Extract the (x, y) coordinate from the center of the cell holding the provided text.  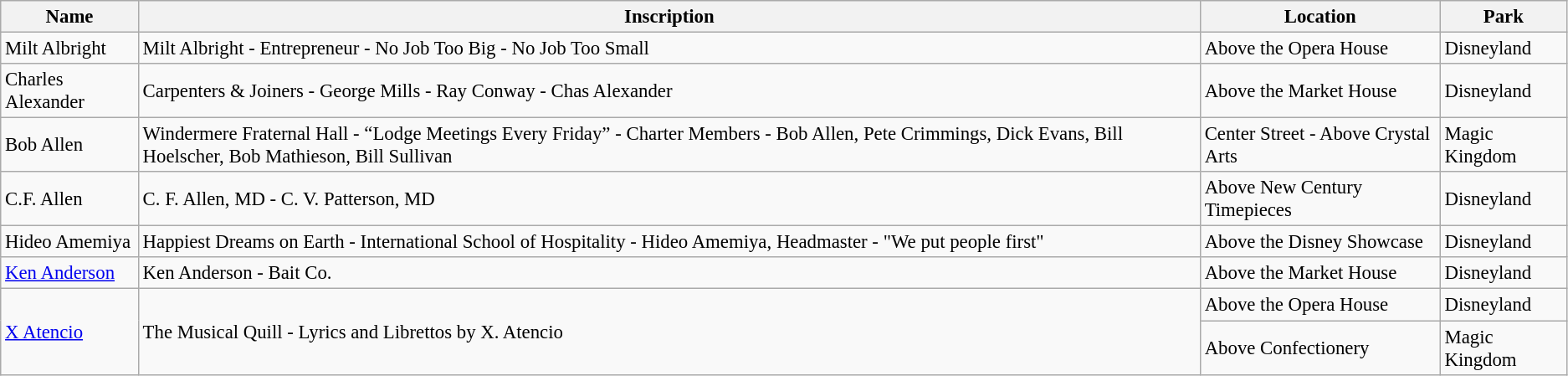
Inscription (669, 17)
Bob Allen (70, 146)
C.F. Allen (70, 199)
Milt Albright - Entrepreneur - No Job Too Big - No Job Too Small (669, 49)
C. F. Allen, MD - C. V. Patterson, MD (669, 199)
Carpenters & Joiners - George Mills - Ray Conway - Chas Alexander (669, 90)
Milt Albright (70, 49)
Happiest Dreams on Earth - International School of Hospitality - Hideo Amemiya, Headmaster - "We put people first" (669, 242)
Above the Disney Showcase (1320, 242)
Name (70, 17)
X Atencio (70, 332)
Location (1320, 17)
Center Street - Above Crystal Arts (1320, 146)
Above New Century Timepieces (1320, 199)
Ken Anderson - Bait Co. (669, 274)
Hideo Amemiya (70, 242)
The Musical Quill - Lyrics and Librettos by X. Atencio (669, 332)
Ken Anderson (70, 274)
Charles Alexander (70, 90)
Park (1503, 17)
Above Confectionery (1320, 348)
